Output the [X, Y] coordinate of the center of the cell containing the given text.  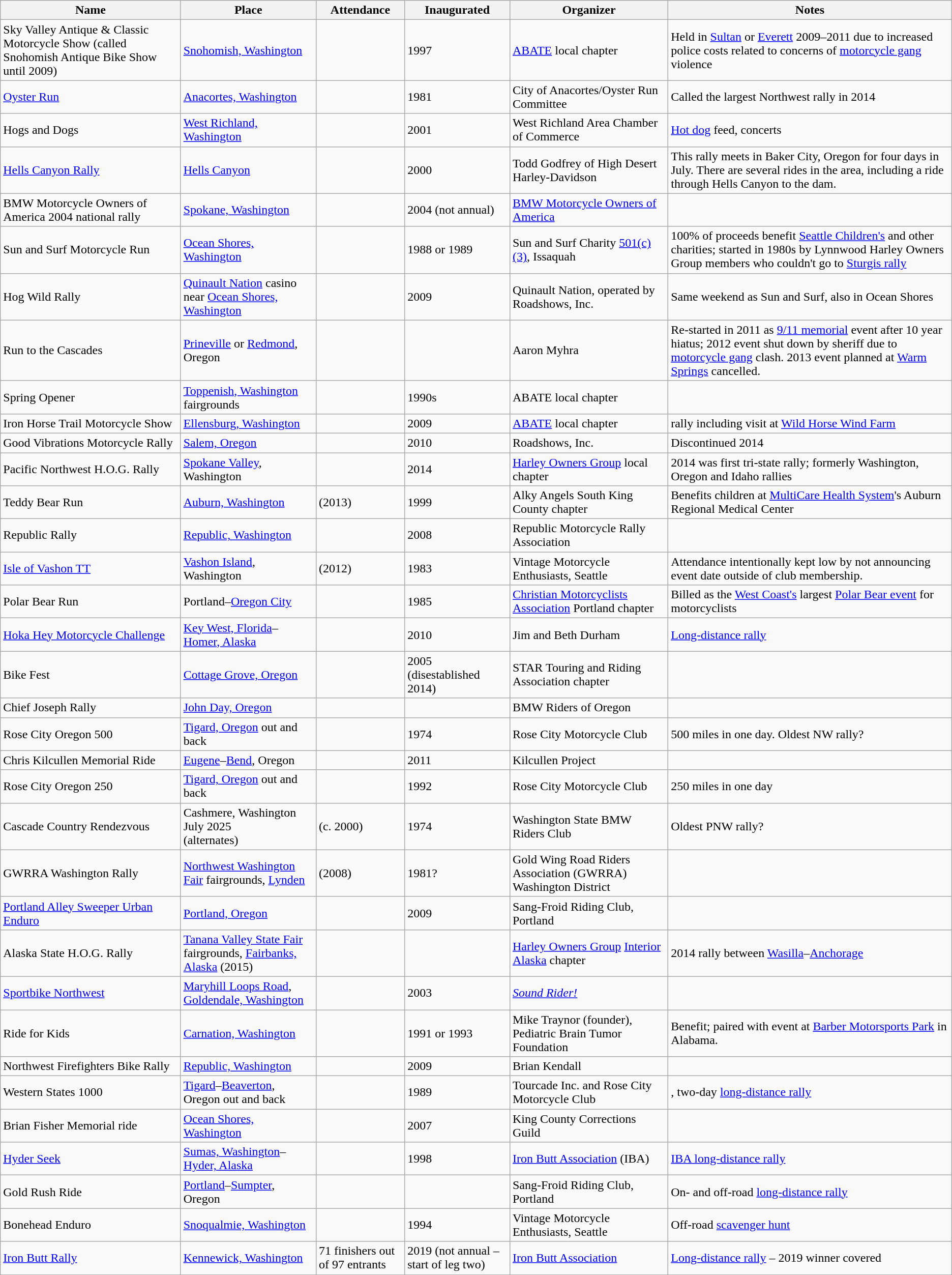
Mike Traynor (founder), Pediatric Brain Tumor Foundation [589, 1033]
Portland, Oregon [248, 913]
Long-distance rally – 2019 winner covered [810, 1258]
Organizer [589, 10]
Aaron Myhra [589, 350]
1985 [458, 601]
Teddy Bear Run [91, 503]
1989 [458, 1093]
2003 [458, 993]
Maryhill Loops Road, Goldendale, Washington [248, 993]
City of Anacortes/Oyster Run Committee [589, 97]
Notes [810, 10]
STAR Touring and Riding Association chapter [589, 675]
Snoqualmie, Washington [248, 1225]
BMW Riders of Oregon [589, 708]
250 miles in one day [810, 787]
Tanana Valley State Fair fairgrounds, Fairbanks, Alaska (2015) [248, 953]
(2008) [360, 873]
Off-road scavenger hunt [810, 1225]
Held in Sultan or Everett 2009–2011 due to increased police costs related to concerns of motorcycle gang violence [810, 50]
rally including visit at Wild Horse Wind Farm [810, 423]
2000 [458, 170]
Vashon Island, Washington [248, 569]
On- and off-road long-distance rally [810, 1192]
Snohomish, Washington [248, 50]
Same weekend as Sun and Surf, also in Ocean Shores [810, 297]
Bike Fest [91, 675]
Brian Fisher Memorial ride [91, 1125]
, two-day long-distance rally [810, 1093]
2004 (not annual) [458, 210]
2007 [458, 1125]
1983 [458, 569]
Iron Butt Rally [91, 1258]
Chief Joseph Rally [91, 708]
BMW Motorcycle Owners of America 2004 national rally [91, 210]
Chris Kilcullen Memorial Ride [91, 760]
Hells Canyon Rally [91, 170]
Cascade Country Rendezvous [91, 826]
Benefit; paired with event at Barber Motorsports Park in Alabama. [810, 1033]
2014 [458, 469]
Benefits children at MultiCare Health System's Auburn Regional Medical Center [810, 503]
Place [248, 10]
Carnation, Washington [248, 1033]
Polar Bear Run [91, 601]
Republic Rally [91, 535]
King County Corrections Guild [589, 1125]
Bonehead Enduro [91, 1225]
Name [91, 10]
Washington State BMW Riders Club [589, 826]
Salem, Oregon [248, 443]
Tigard–Beaverton, Oregon out and back [248, 1093]
Hoka Hey Motorcycle Challenge [91, 635]
Alky Angels South King County chapter [589, 503]
Ride for Kids [91, 1033]
BMW Motorcycle Owners of America [589, 210]
GWRRA Washington Rally [91, 873]
Hot dog feed, concerts [810, 130]
John Day, Oregon [248, 708]
Eugene–Bend, Oregon [248, 760]
Sun and Surf Charity 501(c)(3), Issaquah [589, 250]
Inaugurated [458, 10]
Portland Alley Sweeper Urban Enduro [91, 913]
Portland–Sumpter, Oregon [248, 1192]
Ellensburg, Washington [248, 423]
2014 rally between Wasilla–Anchorage [810, 953]
2014 was first tri-state rally; formerly Washington, Oregon and Idaho rallies [810, 469]
Portland–Oregon City [248, 601]
(2012) [360, 569]
Gold Wing Road Riders Association (GWRRA) Washington District [589, 873]
Northwest Washington Fair fairgrounds, Lynden [248, 873]
Iron Butt Association [589, 1258]
1994 [458, 1225]
1990s [458, 397]
Roadshows, Inc. [589, 443]
Spokane, Washington [248, 210]
1981 [458, 97]
Prineville or Redmond, Oregon [248, 350]
Kennewick, Washington [248, 1258]
Toppenish, Washington fairgrounds [248, 397]
2019 (not annual – start of leg two) [458, 1258]
Spokane Valley, Washington [248, 469]
(2013) [360, 503]
Brian Kendall [589, 1066]
2008 [458, 535]
2001 [458, 130]
West Richland Area Chamber of Commerce [589, 130]
IBA long-distance rally [810, 1159]
This rally meets in Baker City, Oregon for four days in July. There are several rides in the area, including a ride through Hells Canyon to the dam. [810, 170]
Cashmere, Washington July 2025 (alternates) [248, 826]
Oldest PNW rally? [810, 826]
Christian Motorcyclists Association Portland chapter [589, 601]
1992 [458, 787]
Oyster Run [91, 97]
Rose City Oregon 250 [91, 787]
Spring Opener [91, 397]
Tourcade Inc. and Rose City Motorcycle Club [589, 1093]
Harley Owners Group Interior Alaska chapter [589, 953]
1988 or 1989 [458, 250]
1997 [458, 50]
Kilcullen Project [589, 760]
Western States 1000 [91, 1093]
Called the largest Northwest rally in 2014 [810, 97]
Sound Rider! [589, 993]
Attendance [360, 10]
Northwest Firefighters Bike Rally [91, 1066]
1981? [458, 873]
500 miles in one day. Oldest NW rally? [810, 734]
Good Vibrations Motorcycle Rally [91, 443]
Iron Butt Association (IBA) [589, 1159]
Republic Motorcycle Rally Association [589, 535]
Run to the Cascades [91, 350]
Alaska State H.O.G. Rally [91, 953]
Hogs and Dogs [91, 130]
Sportbike Northwest [91, 993]
West Richland, Washington [248, 130]
Sun and Surf Motorcycle Run [91, 250]
Hells Canyon [248, 170]
Anacortes, Washington [248, 97]
Quinault Nation casino near Ocean Shores, Washington [248, 297]
Cottage Grove, Oregon [248, 675]
(c. 2000) [360, 826]
Iron Horse Trail Motorcycle Show [91, 423]
Harley Owners Group local chapter [589, 469]
Discontinued 2014 [810, 443]
Isle of Vashon TT [91, 569]
Billed as the West Coast's largest Polar Bear event for motorcyclists [810, 601]
Gold Rush Ride [91, 1192]
Long-distance rally [810, 635]
1991 or 1993 [458, 1033]
1999 [458, 503]
Sky Valley Antique & Classic Motorcycle Show (called Snohomish Antique Bike Show until 2009) [91, 50]
Todd Godfrey of High Desert Harley-Davidson [589, 170]
Pacific Northwest H.O.G. Rally [91, 469]
Rose City Oregon 500 [91, 734]
Hog Wild Rally [91, 297]
2011 [458, 760]
Sumas, Washington–Hyder, Alaska [248, 1159]
Hyder Seek [91, 1159]
Quinault Nation, operated by Roadshows, Inc. [589, 297]
Key West, Florida–Homer, Alaska [248, 635]
2005 (disestablished 2014) [458, 675]
Attendance intentionally kept low by not announcing event date outside of club membership. [810, 569]
1998 [458, 1159]
Auburn, Washington [248, 503]
Jim and Beth Durham [589, 635]
71 finishers out of 97 entrants [360, 1258]
